Identify which cell holds the provided text, then report its [X, Y] central coordinate. 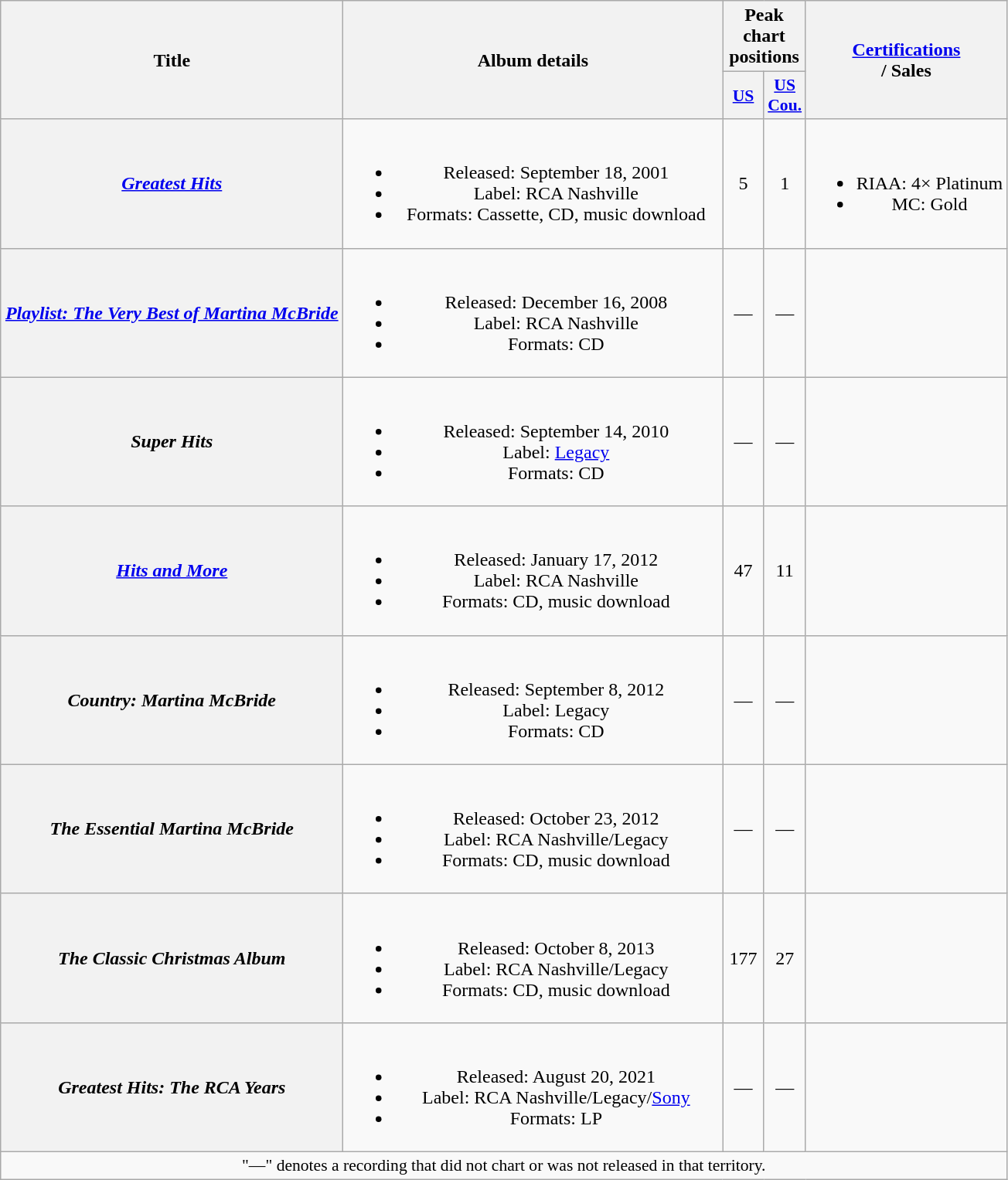
The Essential Martina McBride [172, 828]
47 [744, 570]
USCou. [785, 96]
Peak chartpositions [764, 36]
Title [172, 60]
Playlist: The Very Best of Martina McBride [172, 312]
Certifications / Sales [906, 60]
Album details [533, 60]
Hits and More [172, 570]
Released: October 23, 2012Label: RCA Nashville/LegacyFormats: CD, music download [533, 828]
Released: September 14, 2010Label: LegacyFormats: CD [533, 442]
177 [744, 958]
27 [785, 958]
The Classic Christmas Album [172, 958]
US [744, 96]
Country: Martina McBride [172, 700]
RIAA: 4× PlatinumMC: Gold [906, 184]
Released: September 8, 2012Label: LegacyFormats: CD [533, 700]
Released: August 20, 2021Label: RCA Nashville/Legacy/SonyFormats: LP [533, 1086]
11 [785, 570]
Released: January 17, 2012Label: RCA NashvilleFormats: CD, music download [533, 570]
Released: December 16, 2008Label: RCA NashvilleFormats: CD [533, 312]
Super Hits [172, 442]
"—" denotes a recording that did not chart or was not released in that territory. [504, 1165]
5 [744, 184]
Greatest Hits [172, 184]
Released: September 18, 2001Label: RCA NashvilleFormats: Cassette, CD, music download [533, 184]
1 [785, 184]
Greatest Hits: The RCA Years [172, 1086]
Released: October 8, 2013Label: RCA Nashville/LegacyFormats: CD, music download [533, 958]
